Capture the cell that displays the provided text and extract its [x, y] central coordinate. 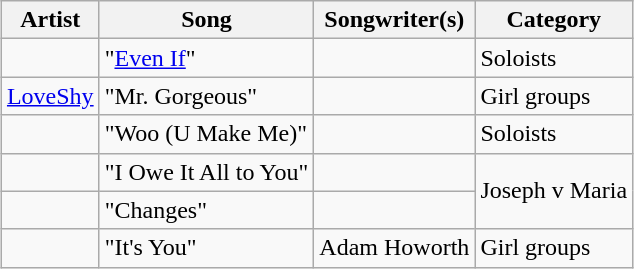
Joseph v Maria [554, 191]
"Mr. Gorgeous" [206, 96]
"I Owe It All to You" [206, 172]
Category [554, 20]
Songwriter(s) [394, 20]
"Even If" [206, 58]
"It's You" [206, 248]
LoveShy [50, 96]
Artist [50, 20]
Adam Howorth [394, 248]
Song [206, 20]
"Woo (U Make Me)" [206, 134]
"Changes" [206, 210]
